Pinpoint the cell where the given text exists, returning its [X, Y] midpoint coordinate. 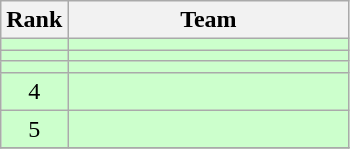
Rank [34, 20]
Team [208, 20]
4 [34, 91]
5 [34, 129]
